Detect which cell encompasses the target text, then output its (X, Y) center coordinate. 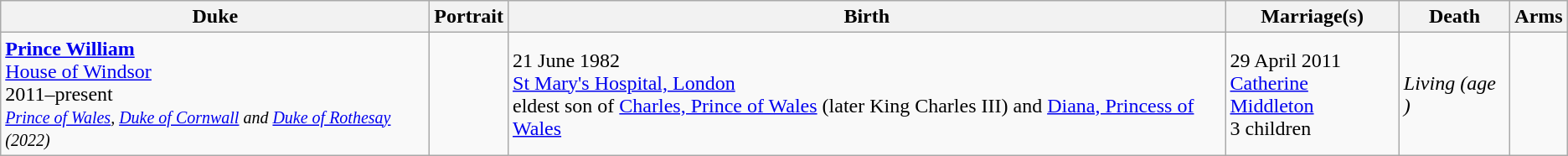
Duke (215, 17)
Living (age ) (1454, 94)
Prince WilliamHouse of Windsor2011–presentPrince of Wales, Duke of Cornwall and Duke of Rothesay (2022) (215, 94)
Marriage(s) (1312, 17)
29 April 2011Catherine Middleton3 children (1312, 94)
21 June 1982St Mary's Hospital, Londoneldest son of Charles, Prince of Wales (later King Charles III) and Diana, Princess of Wales (867, 94)
Portrait (469, 17)
Birth (867, 17)
Arms (1539, 17)
Death (1454, 17)
